From the cell containing the given text, extract its center point as (x, y) coordinate. 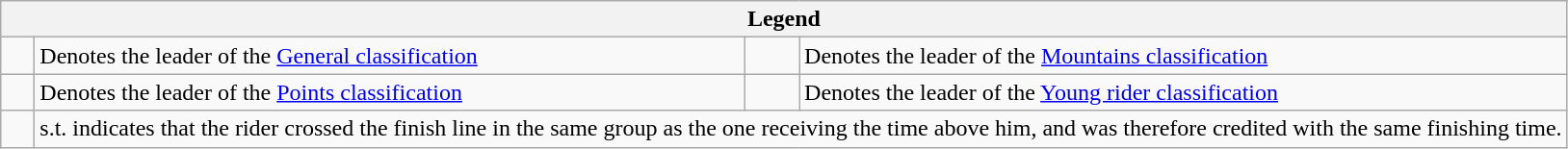
Denotes the leader of the Mountains classification (1184, 56)
Denotes the leader of the General classification (390, 56)
Legend (784, 19)
Denotes the leader of the Points classification (390, 92)
Denotes the leader of the Young rider classification (1184, 92)
